Determine the [x, y] coordinate at the center of the cell enclosing the given text.  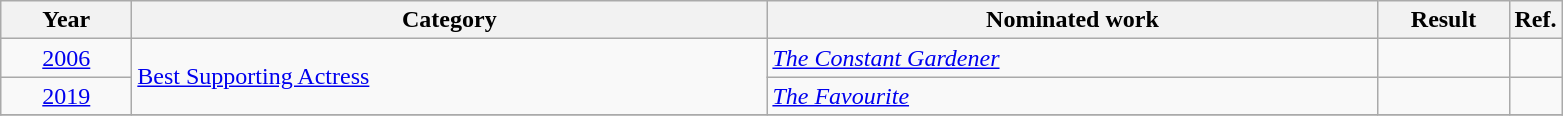
Nominated work [1072, 20]
Year [66, 20]
The Favourite [1072, 96]
Result [1444, 20]
Best Supporting Actress [450, 77]
2019 [66, 96]
2006 [66, 58]
Ref. [1536, 20]
Category [450, 20]
The Constant Gardener [1072, 58]
